Return the (X, Y) coordinate for the center point of the cell that contains the specified text.  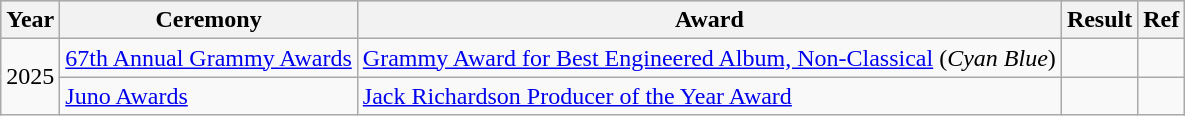
Result (1099, 20)
Ceremony (208, 20)
Award (709, 20)
Ref (1162, 20)
Juno Awards (208, 96)
Jack Richardson Producer of the Year Award (709, 96)
67th Annual Grammy Awards (208, 58)
Year (30, 20)
2025 (30, 77)
Grammy Award for Best Engineered Album, Non-Classical (Cyan Blue) (709, 58)
